Capture the cell that displays the provided text and extract its (X, Y) central coordinate. 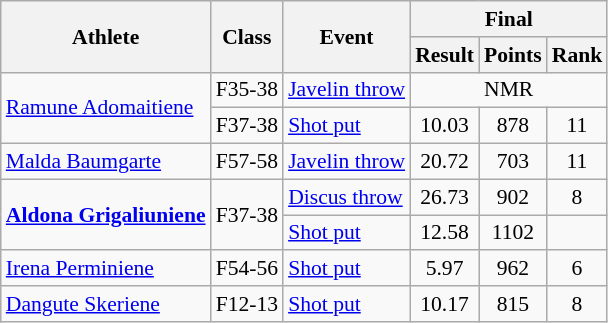
12.58 (444, 233)
10.17 (444, 304)
Dangute Skeriene (106, 304)
703 (513, 162)
10.03 (444, 126)
26.73 (444, 197)
NMR (508, 90)
6 (578, 269)
Points (513, 55)
F54-56 (247, 269)
F57-58 (247, 162)
Athlete (106, 36)
20.72 (444, 162)
Malda Baumgarte (106, 162)
1102 (513, 233)
962 (513, 269)
Class (247, 36)
Irena Perminiene (106, 269)
Aldona Grigaliuniene (106, 214)
F12-13 (247, 304)
878 (513, 126)
Rank (578, 55)
Final (508, 19)
Event (346, 36)
815 (513, 304)
902 (513, 197)
Ramune Adomaitiene (106, 108)
Discus throw (346, 197)
F35-38 (247, 90)
Result (444, 55)
5.97 (444, 269)
